Detect which cell encompasses the target text, then output its (X, Y) center coordinate. 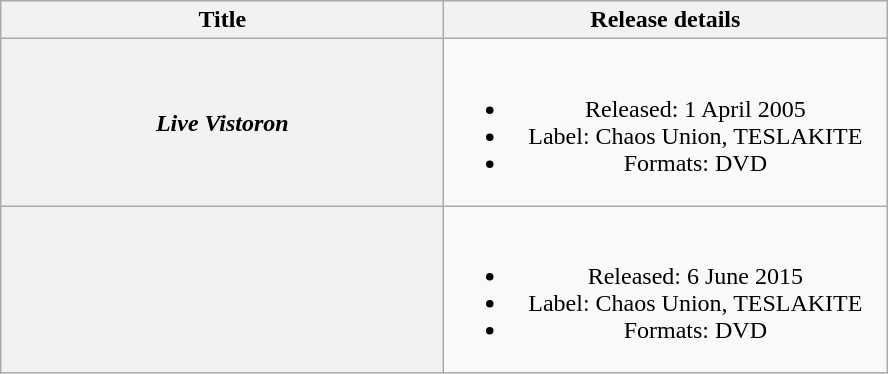
Released: 6 June 2015Label: Chaos Union, TESLAKITEFormats: DVD (666, 290)
Title (222, 20)
Released: 1 April 2005Label: Chaos Union, TESLAKITEFormats: DVD (666, 122)
Release details (666, 20)
Live Vistoron (222, 122)
